Search for the cell housing the specified text and yield its (x, y) center coordinate. 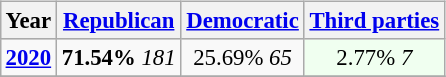
2020 (28, 58)
Third parties (374, 21)
71.54% 181 (118, 58)
Democratic (242, 21)
Year (28, 21)
25.69% 65 (242, 58)
Republican (118, 21)
2.77% 7 (374, 58)
